Scan for the cell matching the given text and deliver its (x, y) coordinate at center. 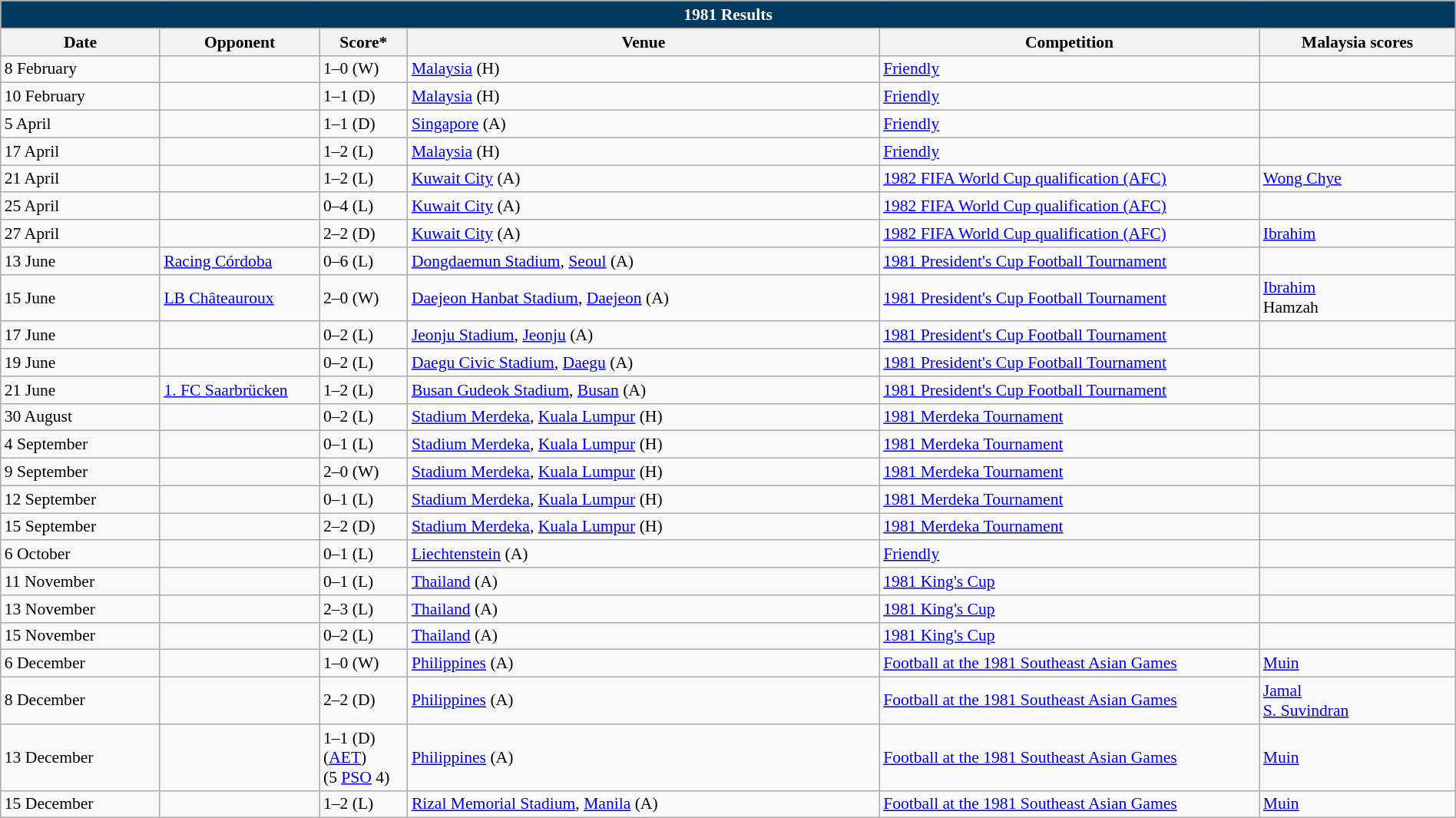
21 April (81, 179)
Singapore (A) (644, 124)
1981 Results (728, 15)
10 February (81, 97)
2–3 (L) (364, 609)
11 November (81, 581)
5 April (81, 124)
4 September (81, 445)
Venue (644, 42)
19 June (81, 363)
Racing Córdoba (240, 261)
Date (81, 42)
13 December (81, 757)
0–6 (L) (364, 261)
15 November (81, 636)
30 August (81, 417)
15 December (81, 804)
LB Châteauroux (240, 298)
17 April (81, 151)
Ibrahim (1358, 233)
15 June (81, 298)
6 December (81, 664)
Score* (364, 42)
Ibrahim Hamzah (1358, 298)
1–1 (D) (AET)(5 PSO 4) (364, 757)
Daejeon Hanbat Stadium, Daejeon (A) (644, 298)
13 June (81, 261)
17 June (81, 336)
1. FC Saarbrücken (240, 390)
27 April (81, 233)
9 September (81, 472)
25 April (81, 207)
Dongdaemun Stadium, Seoul (A) (644, 261)
12 September (81, 499)
Liechtenstein (A) (644, 555)
Busan Gudeok Stadium, Busan (A) (644, 390)
Competition (1069, 42)
Daegu Civic Stadium, Daegu (A) (644, 363)
0–4 (L) (364, 207)
15 September (81, 527)
Opponent (240, 42)
Wong Chye (1358, 179)
8 December (81, 700)
6 October (81, 555)
Jamal S. Suvindran (1358, 700)
21 June (81, 390)
Malaysia scores (1358, 42)
Jeonju Stadium, Jeonju (A) (644, 336)
8 February (81, 69)
13 November (81, 609)
Rizal Memorial Stadium, Manila (A) (644, 804)
